Determine the [x, y] coordinate at the center of the cell enclosing the given text.  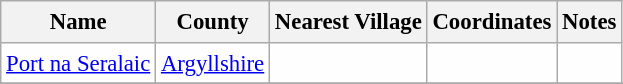
Coordinates [492, 22]
Notes [590, 22]
Name [78, 22]
Nearest Village [349, 22]
Argyllshire [213, 62]
Port na Seralaic [78, 62]
County [213, 22]
